Return the [X, Y] coordinate for the center point of the cell that contains the specified text.  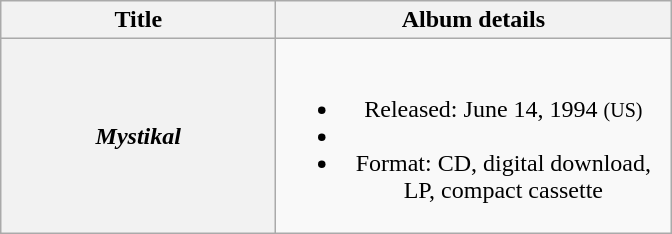
Mystikal [138, 136]
Released: June 14, 1994 (US)Format: CD, digital download, LP, compact cassette [474, 136]
Album details [474, 20]
Title [138, 20]
